Search for the cell housing the specified text and yield its [X, Y] center coordinate. 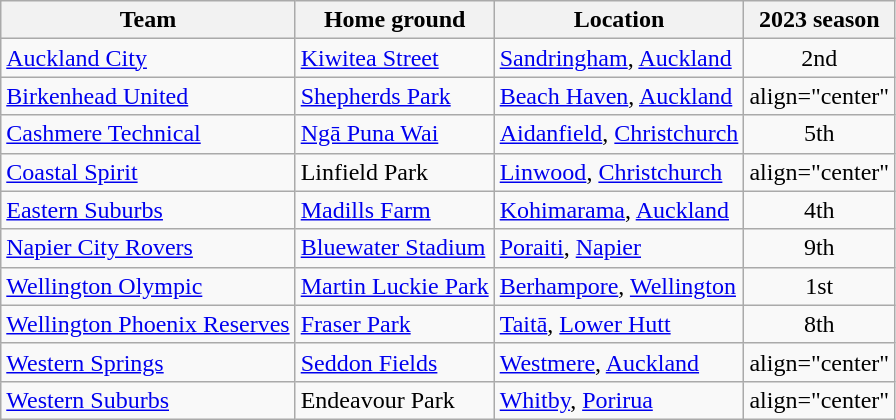
Shepherds Park [394, 96]
Berhampore, Wellington [619, 286]
Kiwitea Street [394, 58]
9th [820, 248]
2nd [820, 58]
Poraiti, Napier [619, 248]
Eastern Suburbs [148, 210]
Wellington Olympic [148, 286]
Team [148, 20]
Sandringham, Auckland [619, 58]
Napier City Rovers [148, 248]
Western Suburbs [148, 400]
Endeavour Park [394, 400]
Beach Haven, Auckland [619, 96]
2023 season [820, 20]
Madills Farm [394, 210]
Location [619, 20]
1st [820, 286]
Whitby, Porirua [619, 400]
Coastal Spirit [148, 172]
Linwood, Christchurch [619, 172]
5th [820, 134]
Westmere, Auckland [619, 362]
Birkenhead United [148, 96]
Linfield Park [394, 172]
Martin Luckie Park [394, 286]
Wellington Phoenix Reserves [148, 324]
Home ground [394, 20]
4th [820, 210]
Ngā Puna Wai [394, 134]
Taitā, Lower Hutt [619, 324]
8th [820, 324]
Kohimarama, Auckland [619, 210]
Auckland City [148, 58]
Seddon Fields [394, 362]
Aidanfield, Christchurch [619, 134]
Fraser Park [394, 324]
Bluewater Stadium [394, 248]
Cashmere Technical [148, 134]
Western Springs [148, 362]
